Determine the [X, Y] coordinate at the center of the cell enclosing the given text.  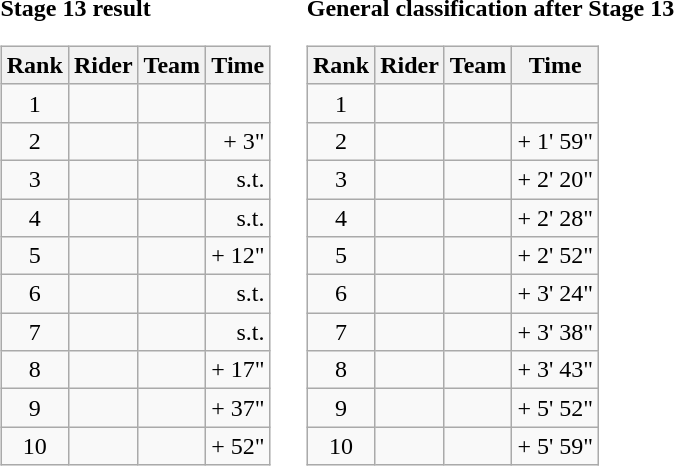
+ 5' 59" [556, 446]
+ 5' 52" [556, 408]
+ 3" [238, 141]
+ 52" [238, 446]
+ 3' 38" [556, 332]
+ 17" [238, 370]
+ 3' 24" [556, 294]
+ 1' 59" [556, 141]
+ 3' 43" [556, 370]
+ 37" [238, 408]
+ 2' 52" [556, 256]
+ 2' 28" [556, 217]
+ 12" [238, 256]
+ 2' 20" [556, 179]
